Search for the cell housing the specified text and yield its (X, Y) center coordinate. 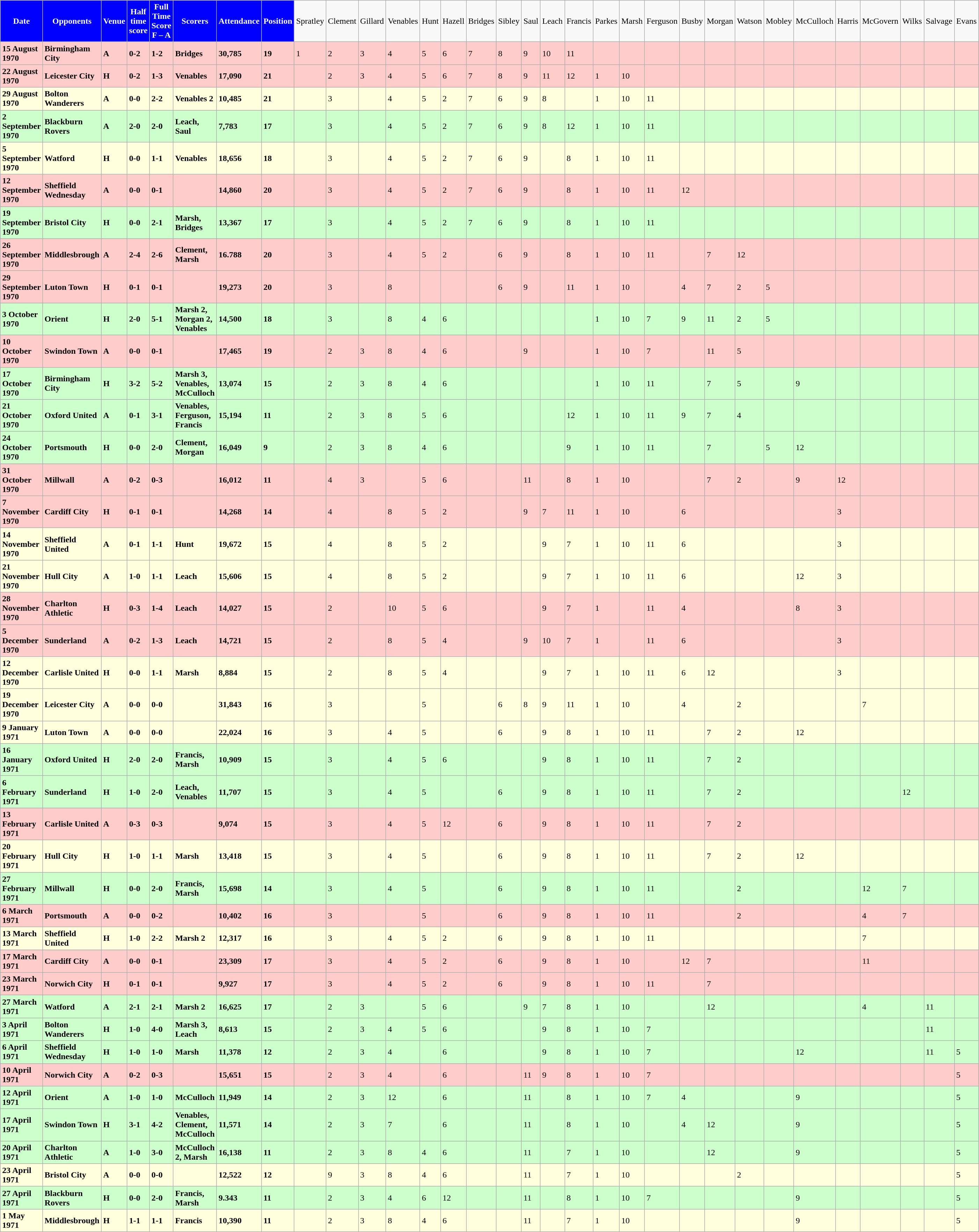
Salvage (939, 21)
20 February 1971 (22, 856)
23 March 1971 (22, 984)
15 August 1970 (22, 53)
8,613 (239, 1029)
Attendance (239, 21)
5 September 1970 (22, 158)
16,012 (239, 480)
11,949 (239, 1097)
24 October 1970 (22, 448)
Parkes (606, 21)
15,606 (239, 576)
4-2 (161, 1125)
19,672 (239, 544)
6 February 1971 (22, 792)
12 December 1970 (22, 673)
14,721 (239, 640)
12,317 (239, 939)
Leach, Saul (195, 126)
Morgan (720, 21)
Hazell (454, 21)
Marsh 2, Morgan 2, Venables (195, 319)
13,074 (239, 383)
Wilks (912, 21)
19 September 1970 (22, 222)
3 October 1970 (22, 319)
19 December 1970 (22, 705)
17,090 (239, 76)
31,843 (239, 705)
15,698 (239, 888)
Clement, Marsh (195, 255)
15,194 (239, 416)
12,522 (239, 1175)
3 April 1971 (22, 1029)
7,783 (239, 126)
1 May 1971 (22, 1220)
Opponents (72, 21)
Scorers (195, 21)
23 April 1971 (22, 1175)
26 September 1970 (22, 255)
5 December 1970 (22, 640)
16,138 (239, 1152)
12 April 1971 (22, 1097)
17 March 1971 (22, 961)
9,927 (239, 984)
27 March 1971 (22, 1006)
14,268 (239, 512)
Saul (531, 21)
30,785 (239, 53)
Evans (966, 21)
6 March 1971 (22, 916)
Marsh 3, Venables, McCulloch (195, 383)
Marsh, Bridges (195, 222)
27 February 1971 (22, 888)
5-1 (161, 319)
21 October 1970 (22, 416)
Venue (114, 21)
9 January 1971 (22, 732)
1-4 (161, 608)
17 October 1970 (22, 383)
29 September 1970 (22, 287)
10,390 (239, 1220)
11,378 (239, 1052)
Spratley (310, 21)
13 March 1971 (22, 939)
Venables, Ferguson, Francis (195, 416)
Sibley (509, 21)
2-6 (161, 255)
9.343 (239, 1198)
20 April 1971 (22, 1152)
McCulloch 2, Marsh (195, 1152)
10 October 1970 (22, 351)
Ferguson (662, 21)
Marsh 3, Leach (195, 1029)
9,074 (239, 824)
Clement, Morgan (195, 448)
Watson (749, 21)
17 April 1971 (22, 1125)
27 April 1971 (22, 1198)
19,273 (239, 287)
21 November 1970 (22, 576)
18,656 (239, 158)
10,485 (239, 98)
Busby (692, 21)
6 April 1971 (22, 1052)
23,309 (239, 961)
22 August 1970 (22, 76)
Leach, Venables (195, 792)
16,625 (239, 1006)
Venables, Clement, McCulloch (195, 1125)
16.788 (239, 255)
11,571 (239, 1125)
12 September 1970 (22, 190)
Half time score (138, 21)
Full Time ScoreF – A (161, 21)
29 August 1970 (22, 98)
Clement (342, 21)
14 November 1970 (22, 544)
15,651 (239, 1075)
Venables 2 (195, 98)
17,465 (239, 351)
2 September 1970 (22, 126)
2-4 (138, 255)
22,024 (239, 732)
3-0 (161, 1152)
4-0 (161, 1029)
13,418 (239, 856)
16,049 (239, 448)
14,027 (239, 608)
10,909 (239, 760)
28 November 1970 (22, 608)
11,707 (239, 792)
5-2 (161, 383)
10 April 1971 (22, 1075)
14,500 (239, 319)
13 February 1971 (22, 824)
31 October 1970 (22, 480)
Harris (848, 21)
14,860 (239, 190)
McGovern (881, 21)
1-2 (161, 53)
Position (278, 21)
10,402 (239, 916)
7 November 1970 (22, 512)
Mobley (779, 21)
3-2 (138, 383)
Gillard (372, 21)
16 January 1971 (22, 760)
Date (22, 21)
8,884 (239, 673)
13,367 (239, 222)
